Search for the cell housing the specified text and yield its (X, Y) center coordinate. 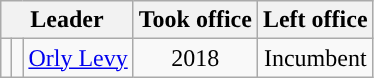
2018 (195, 58)
Left office (315, 20)
Orly Levy (78, 58)
Took office (195, 20)
Leader (67, 20)
Incumbent (315, 58)
